Return [x, y] of the center of cell containing provided text 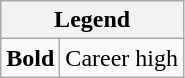
Bold [30, 58]
Career high [122, 58]
Legend [92, 20]
